Return the (x, y) coordinate for the center point of the cell that contains the specified text.  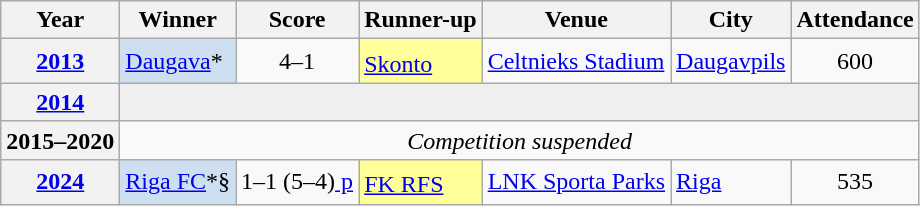
2024 (60, 182)
Daugava* (178, 62)
4–1 (298, 62)
Competition suspended (520, 140)
Riga FC*§ (178, 182)
Runner-up (421, 20)
Attendance (855, 20)
Winner (178, 20)
Riga (731, 182)
1–1 (5–4) p (298, 182)
Celtnieks Stadium (576, 62)
Skonto (421, 62)
Year (60, 20)
Venue (576, 20)
2013 (60, 62)
Score (298, 20)
Daugavpils (731, 62)
2015–2020 (60, 140)
600 (855, 62)
City (731, 20)
FK RFS (421, 182)
535 (855, 182)
2014 (60, 102)
LNK Sporta Parks (576, 182)
